Detect which cell encompasses the target text, then output its [X, Y] center coordinate. 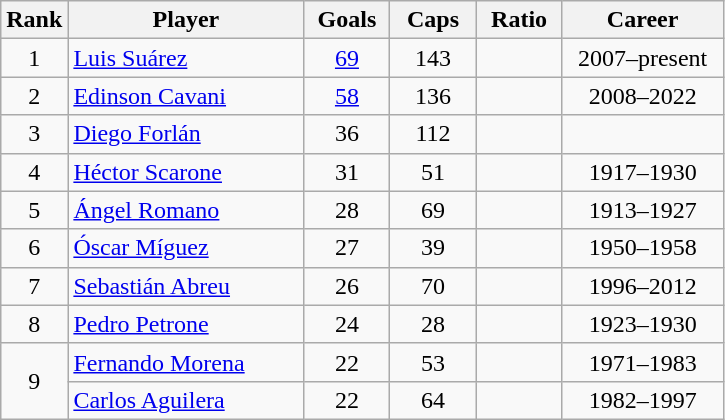
70 [433, 286]
Player [186, 20]
Ratio [519, 20]
Career [642, 20]
143 [433, 58]
53 [433, 362]
Caps [433, 20]
112 [433, 134]
Óscar Míguez [186, 248]
Goals [347, 20]
1982–1997 [642, 400]
24 [347, 324]
2007–present [642, 58]
8 [34, 324]
Pedro Petrone [186, 324]
31 [347, 172]
Edinson Cavani [186, 96]
9 [34, 381]
64 [433, 400]
Fernando Morena [186, 362]
2 [34, 96]
26 [347, 286]
136 [433, 96]
2008–2022 [642, 96]
Luis Suárez [186, 58]
1996–2012 [642, 286]
1950–1958 [642, 248]
Ángel Romano [186, 210]
39 [433, 248]
Carlos Aguilera [186, 400]
1913–1927 [642, 210]
27 [347, 248]
1971–1983 [642, 362]
Héctor Scarone [186, 172]
1 [34, 58]
Diego Forlán [186, 134]
5 [34, 210]
7 [34, 286]
3 [34, 134]
1923–1930 [642, 324]
4 [34, 172]
51 [433, 172]
36 [347, 134]
58 [347, 96]
6 [34, 248]
1917–1930 [642, 172]
Sebastián Abreu [186, 286]
Rank [34, 20]
